Pinpoint the cell where the given text exists, returning its [x, y] midpoint coordinate. 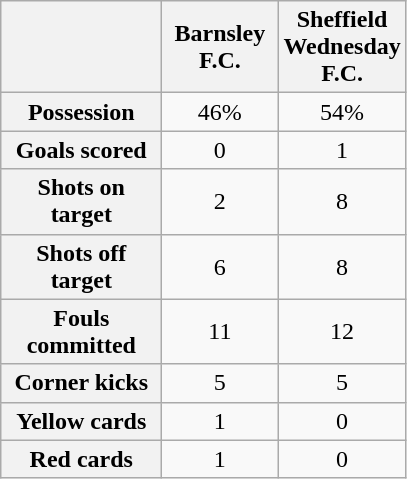
Goals scored [82, 150]
Barnsley F.C. [220, 47]
Yellow cards [82, 421]
Corner kicks [82, 383]
2 [220, 202]
Red cards [82, 459]
Fouls committed [82, 332]
54% [342, 112]
Sheffield Wednesday F.C. [342, 47]
12 [342, 332]
6 [220, 266]
11 [220, 332]
Shots off target [82, 266]
46% [220, 112]
Shots on target [82, 202]
Possession [82, 112]
